Determine the (x, y) coordinate at the center of the cell enclosing the given text.  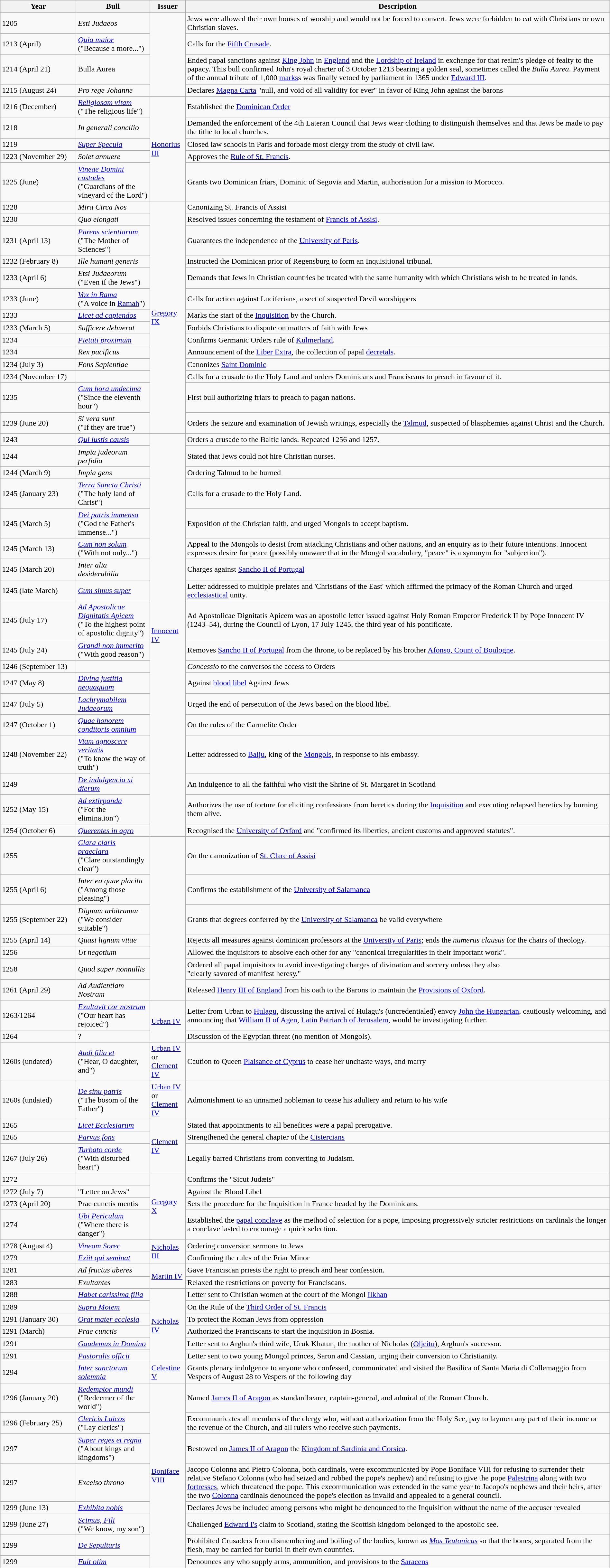
Quae honorem conditoris omnium (113, 725)
Admonishment to an unnamed nobleman to cease his adultery and return to his wife (398, 1100)
On the canonization of St. Clare of Assisi (398, 856)
Recognised the University of Oxford and "confirmed its liberties, ancient customs and approved statutes". (398, 830)
Resolved issues concerning the testament of Francis of Assisi. (398, 219)
Habet carissima filia (113, 1295)
1264 (38, 1036)
1246 (September 13) (38, 666)
Prae cunctis mentis (113, 1204)
1230 (38, 219)
Confirms the establishment of the University of Salamanca (398, 889)
De indulgencia xi dierum (113, 784)
Confirms the "Sicut Judæis" (398, 1179)
Exposition of the Christian faith, and urged Mongols to accept baptism. (398, 523)
Against the Blood Libel (398, 1191)
1256 (38, 953)
1247 (May 8) (38, 683)
1278 (August 4) (38, 1245)
1218 (38, 127)
Grants that degrees conferred by the University of Salamanca be valid everywhere (398, 919)
Turbato corde("With disturbed heart") (113, 1158)
Fons Sapientiae (113, 364)
Exiit qui seminat (113, 1258)
1273 (April 20) (38, 1204)
Inter sanctorum solemnia (113, 1373)
Impia gens (113, 473)
1234 (November 17) (38, 377)
Gaudemus in Domino (113, 1344)
1296 (January 20) (38, 1398)
1261 (April 29) (38, 990)
1231 (April 13) (38, 240)
1243 (38, 439)
Challenged Edward I's claim to Scotland, stating the Scottish kingdom belonged to the apostolic see. (398, 1524)
Grandi non immerito("With good reason") (113, 650)
Canonizes Saint Dominic (398, 364)
Ordered all papal inquisitors to avoid investigating charges of divination and sorcery unless they also"clearly savored of manifest heresy." (398, 969)
"Letter on Jews" (113, 1191)
1267 (July 26) (38, 1158)
Dei patris immensa("God the Father's immense...") (113, 523)
Calls for a crusade to the Holy Land and orders Dominicans and Franciscans to preach in favour of it. (398, 377)
1296 (February 25) (38, 1423)
1289 (38, 1307)
Letter sent to Christian women at the court of the Mongol Ilkhan (398, 1295)
1233 (June) (38, 299)
Calls for the Fifth Crusade. (398, 44)
To protect the Roman Jews from oppression (398, 1319)
Legally barred Christians from converting to Judaism. (398, 1158)
Authorized the Franciscans to start the inquisition in Bosnia. (398, 1331)
On the Rule of the Third Order of St. Francis (398, 1307)
1247 (July 5) (38, 704)
Stated that Jews could not hire Christian nurses. (398, 456)
Terra Sancta Christi("The holy land of Christ") (113, 493)
Clement IV (167, 1146)
Approves the Rule of St. Francis. (398, 156)
Removes Sancho II of Portugal from the throne, to be replaced by his brother Afonso, Count of Boulogne. (398, 650)
Marks the start of the Inquisition by the Church. (398, 315)
1255 (September 22) (38, 919)
First bull authorizing friars to preach to pagan nations. (398, 398)
Released Henry III of England from his oath to the Barons to maintain the Provisions of Oxford. (398, 990)
1254 (October 6) (38, 830)
Letter sent to Arghun's third wife, Uruk Khatun, the mother of Nicholas (Oljeitu), Arghun's successor. (398, 1344)
Audi filia et("Hear, O daughter, and") (113, 1062)
Relaxed the restrictions on poverty for Franciscans. (398, 1282)
1225 (June) (38, 182)
? (113, 1036)
1291 (January 30) (38, 1319)
Discussion of the Egyptian threat (no mention of Mongols). (398, 1036)
1215 (August 24) (38, 90)
Forbids Christians to dispute on matters of faith with Jews (398, 328)
In generali concilio (113, 127)
Parens scientiarum("The Mother of Sciences") (113, 240)
Denounces any who supply arms, ammunition, and provisions to the Saracens (398, 1562)
Description (398, 6)
1233 (March 5) (38, 328)
Allowed the inquisitors to absolve each other for any "canonical irregularities in their important work". (398, 953)
Vineae Domini custodes("Guardians of the vineyard of the Lord") (113, 182)
Sets the procedure for the Inquisition in France headed by the Dominicans. (398, 1204)
1258 (38, 969)
Instructed the Dominican prior of Regensburg to form an Inquisitional tribunal. (398, 261)
1214 (April 21) (38, 69)
1263/1264 (38, 1015)
1288 (38, 1295)
1213 (April) (38, 44)
Exultantes (113, 1282)
1272 (38, 1179)
Excelso throno (113, 1482)
Fuit olim (113, 1562)
Bulla Aurea (113, 69)
Etsi Judaeorum("Even if the Jews") (113, 278)
Pastoralis officii (113, 1356)
Urban IV (167, 1021)
1245 (March 20) (38, 570)
Closed law schools in Paris and forbade most clergy from the study of civil law. (398, 144)
Cum non solum("With not only...") (113, 549)
Jews were allowed their own houses of worship and would not be forced to convert. Jews were forbidden to eat with Christians or own Christian slaves. (398, 23)
Confirming the rules of the Friar Minor (398, 1258)
Rex pacificus (113, 352)
Exhibita nobis (113, 1507)
Boniface VIII (167, 1475)
Named James II of Aragon as standardbearer, captain-general, and admiral of the Roman Church. (398, 1398)
Divina justitia nequaquam (113, 683)
1245 (March 5) (38, 523)
1299 (June 27) (38, 1524)
1299 (June 13) (38, 1507)
Honorius III (167, 149)
Guarantees the independence of the University of Paris. (398, 240)
Letter sent to two young Mongol princes, Saron and Cassian, urging their conversion to Christianity. (398, 1356)
Cum hora undecima("Since the eleventh hour") (113, 398)
Ille humani generis (113, 261)
Sufficere debuerat (113, 328)
1281 (38, 1270)
Prae cunctis (113, 1331)
1233 (38, 315)
Celestine V (167, 1373)
1219 (38, 144)
Parvus fons (113, 1137)
1245 (late March) (38, 590)
Vineam Sorec (113, 1245)
Quo elongati (113, 219)
Orders a crusade to the Baltic lands. Repeated 1256 and 1257. (398, 439)
Esti Judaeos (113, 23)
Quasi lignum vitae (113, 940)
Rejects all measures against dominican professors at the University of Paris; ends the numerus clausus for the chairs of theology. (398, 940)
Charges against Sancho II of Portugal (398, 570)
Ad extirpanda("For the elimination") (113, 809)
1248 (November 22) (38, 755)
Urged the end of persecution of the Jews based on the blood libel. (398, 704)
Gregory IX (167, 317)
Pietati proximum (113, 340)
1216 (December) (38, 107)
Super reges et regna("About kings and kingdoms") (113, 1448)
1245 (January 23) (38, 493)
Calls for a crusade to the Holy Land. (398, 493)
Mira Circa Nos (113, 207)
Super Specula (113, 144)
1252 (May 15) (38, 809)
1249 (38, 784)
1255 (April 14) (38, 940)
Quia maior("Because a more...") (113, 44)
1205 (38, 23)
Exultavit cor nostrum("Our heart has rejoiced") (113, 1015)
Martin IV (167, 1276)
De Sepulturis (113, 1545)
Grants two Dominican friars, Dominic of Segovia and Martin, authorisation for a mission to Morocco. (398, 182)
Gregory X (167, 1206)
Impia judeorum perfidia (113, 456)
Vox in Rama("A voice in Ramah") (113, 299)
1255 (April 6) (38, 889)
1255 (38, 856)
Viam agnoscere veritatis("To know the way of truth") (113, 755)
Si vera sunt("If they are true") (113, 423)
Clara claris praeclara ("Clare outstandingly clear") (113, 856)
1245 (July 24) (38, 650)
Quod super nonnullis (113, 969)
Caution to Queen Plaisance of Cyprus to cease her unchaste ways, and marry (398, 1062)
1228 (38, 207)
Year (38, 6)
Gave Franciscan priests the right to preach and hear confession. (398, 1270)
Declares Jews be included among persons who might be denounced to the Inquisition without the name of the accuser revealed (398, 1507)
Bestowed on James II of Aragon the Kingdom of Sardinia and Corsica. (398, 1448)
Announcement of the Liber Extra, the collection of papal decretals. (398, 352)
1272 (July 7) (38, 1191)
Confirms Germanic Orders rule of Kulmerland. (398, 340)
Inter ea quae placita ("Among those pleasing") (113, 889)
Inter alia desiderabilia (113, 570)
1245 (July 17) (38, 620)
Licet ad capiendos (113, 315)
1247 (October 1) (38, 725)
Querentes in agro (113, 830)
Calls for action against Luciferians, a sect of suspected Devil worshippers (398, 299)
1244 (38, 456)
Redemptor mundi("Redeemer of the world") (113, 1398)
Cum simus super (113, 590)
Clericis Laicos("Lay clerics") (113, 1423)
Dignum arbitramur ("We consider suitable") (113, 919)
1239 (June 20) (38, 423)
Lachrymabilem Judaeorum (113, 704)
1245 (March 13) (38, 549)
Letter addressed to Baiju, king of the Mongols, in response to his embassy. (398, 755)
Concessio to the conversos the access to Orders (398, 666)
Ordering conversion sermons to Jews (398, 1245)
Letter addressed to multiple prelates and 'Christians of the East' which affirmed the primacy of the Roman Church and urged ecclesiastical unity. (398, 590)
1283 (38, 1282)
1244 (March 9) (38, 473)
Ad Apostolicae Dignitatis Apicem("To the highest point of apostolic dignity") (113, 620)
Ad Audientiam Nostram (113, 990)
Strengthened the general chapter of the Cistercians (398, 1137)
1291 (March) (38, 1331)
Stated that appointments to all benefices were a papal prerogative. (398, 1125)
Canonizing St. Francis of Assisi (398, 207)
De sinu patris("The bosom of the Father") (113, 1100)
Nicholas III (167, 1252)
Ubi Periculum("Where there is danger") (113, 1225)
1233 (April 6) (38, 278)
1235 (38, 398)
Supra Motem (113, 1307)
1274 (38, 1225)
Declares Magna Carta "null, and void of all validity for ever" in favor of King John against the barons (398, 90)
Established the Dominican Order (398, 107)
1279 (38, 1258)
Orders the seizure and examination of Jewish writings, especially the Talmud, suspected of blasphemies against Christ and the Church. (398, 423)
1294 (38, 1373)
On the rules of the Carmelite Order (398, 725)
An indulgence to all the faithful who visit the Shrine of St. Margaret in Scotland (398, 784)
Innocent IV (167, 635)
Ad fructus uberes (113, 1270)
Licet Ecclesiarum (113, 1125)
1223 (November 29) (38, 156)
1232 (February 8) (38, 261)
Qui iustis causis (113, 439)
Demands that Jews in Christian countries be treated with the same humanity with which Christians wish to be treated in lands. (398, 278)
Ut negotium (113, 953)
Issuer (167, 6)
1234 (July 3) (38, 364)
Scimus, Fili("We know, my son") (113, 1524)
Pro rege Johanne (113, 90)
Authorizes the use of torture for eliciting confessions from heretics during the Inquisition and executing relapsed heretics by burning them alive. (398, 809)
Solet annuere (113, 156)
Bull (113, 6)
Against blood libel Against Jews (398, 683)
Ordering Talmud to be burned (398, 473)
Religiosam vitam("The religious life") (113, 107)
Orat mater ecclesia (113, 1319)
Nicholas IV (167, 1325)
